Output the [x, y] coordinate of the center of the cell containing the given text.  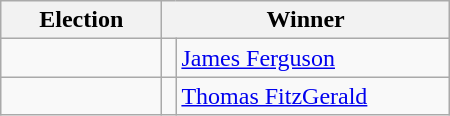
James Ferguson [313, 58]
Election [82, 20]
Winner [306, 20]
Thomas FitzGerald [313, 96]
